Determine the (x, y) coordinate at the center of the cell enclosing the given text.  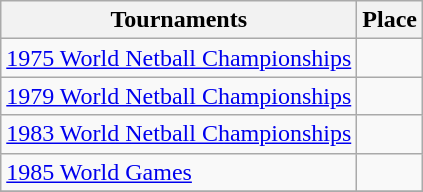
1979 World Netball Championships (179, 96)
1975 World Netball Championships (179, 58)
1985 World Games (179, 172)
1983 World Netball Championships (179, 134)
Place (390, 20)
Tournaments (179, 20)
